Pinpoint the cell where the given text exists, returning its [X, Y] midpoint coordinate. 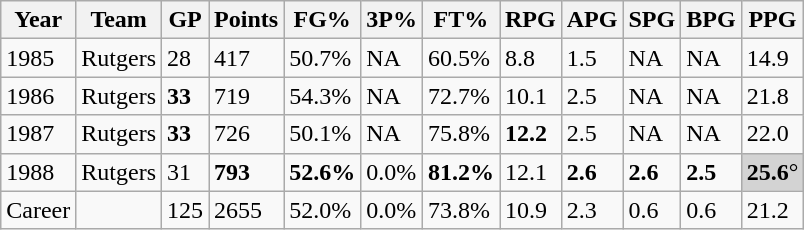
75.8% [460, 134]
FG% [322, 20]
12.2 [531, 134]
50.1% [322, 134]
25.6° [772, 172]
14.9 [772, 58]
60.5% [460, 58]
1986 [38, 96]
21.8 [772, 96]
81.2% [460, 172]
1.5 [592, 58]
2.3 [592, 210]
28 [186, 58]
22.0 [772, 134]
793 [246, 172]
BPG [711, 20]
50.7% [322, 58]
2655 [246, 210]
21.2 [772, 210]
52.6% [322, 172]
RPG [531, 20]
1988 [38, 172]
APG [592, 20]
Career [38, 210]
73.8% [460, 210]
10.1 [531, 96]
1987 [38, 134]
125 [186, 210]
8.8 [531, 58]
Team [119, 20]
3P% [392, 20]
FT% [460, 20]
719 [246, 96]
31 [186, 172]
12.1 [531, 172]
GP [186, 20]
52.0% [322, 210]
PPG [772, 20]
Points [246, 20]
72.7% [460, 96]
417 [246, 58]
SPG [652, 20]
10.9 [531, 210]
Year [38, 20]
1985 [38, 58]
54.3% [322, 96]
726 [246, 134]
